Search for the cell housing the specified text and yield its (x, y) center coordinate. 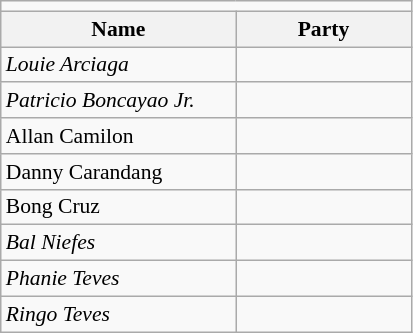
Danny Carandang (118, 172)
Ringo Teves (118, 314)
Louie Arciaga (118, 65)
Bong Cruz (118, 207)
Phanie Teves (118, 279)
Name (118, 29)
Party (324, 29)
Allan Camilon (118, 136)
Patricio Boncayao Jr. (118, 101)
Bal Niefes (118, 243)
